From the cell containing the given text, extract its center point as [x, y] coordinate. 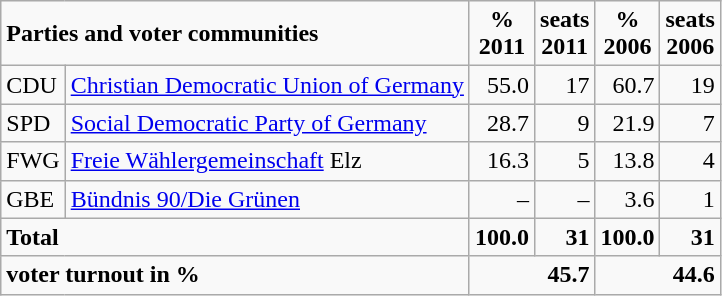
55.0 [502, 85]
21.9 [628, 123]
Bündnis 90/Die Grünen [267, 199]
9 [565, 123]
voter turnout in % [236, 275]
1 [690, 199]
13.8 [628, 161]
seats2006 [690, 34]
Freie Wählergemeinschaft Elz [267, 161]
CDU [33, 85]
%2011 [502, 34]
5 [565, 161]
Total [236, 237]
SPD [33, 123]
3.6 [628, 199]
FWG [33, 161]
4 [690, 161]
44.6 [658, 275]
28.7 [502, 123]
60.7 [628, 85]
7 [690, 123]
17 [565, 85]
19 [690, 85]
%2006 [628, 34]
Parties and voter communities [236, 34]
Social Democratic Party of Germany [267, 123]
45.7 [532, 275]
seats2011 [565, 34]
GBE [33, 199]
Christian Democratic Union of Germany [267, 85]
16.3 [502, 161]
